Determine the [X, Y] coordinate at the center of the cell enclosing the given text.  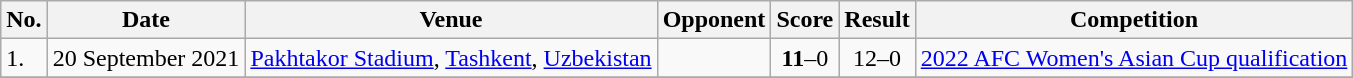
12–0 [877, 58]
1. [24, 58]
Opponent [714, 20]
Date [146, 20]
No. [24, 20]
Pakhtakor Stadium, Tashkent, Uzbekistan [451, 58]
Competition [1134, 20]
Score [805, 20]
2022 AFC Women's Asian Cup qualification [1134, 58]
20 September 2021 [146, 58]
11–0 [805, 58]
Result [877, 20]
Venue [451, 20]
